Scan for the cell matching the given text and deliver its (x, y) coordinate at center. 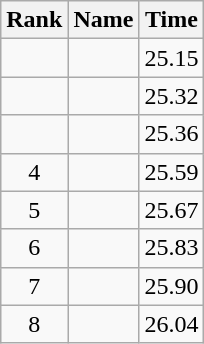
25.36 (172, 134)
25.32 (172, 96)
25.15 (172, 58)
7 (34, 286)
Rank (34, 20)
25.83 (172, 248)
5 (34, 210)
Time (172, 20)
Name (104, 20)
6 (34, 248)
8 (34, 324)
25.90 (172, 286)
25.67 (172, 210)
4 (34, 172)
26.04 (172, 324)
25.59 (172, 172)
